From the cell containing the given text, extract its center point as (X, Y) coordinate. 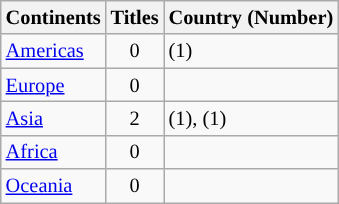
(1) (251, 51)
Americas (54, 51)
(1), (1) (251, 118)
Oceania (54, 186)
Continents (54, 17)
Africa (54, 152)
Europe (54, 85)
Asia (54, 118)
Titles (135, 17)
Country (Number) (251, 17)
2 (135, 118)
